Find where the given text appears and provide that cell's center as (X, Y) coordinate. 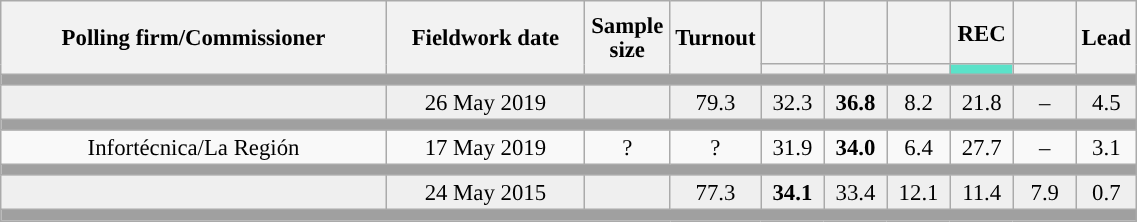
24 May 2015 (485, 194)
7.9 (1044, 194)
Lead (1106, 38)
34.1 (792, 194)
33.4 (856, 194)
12.1 (918, 194)
4.5 (1106, 102)
8.2 (918, 102)
11.4 (982, 194)
26 May 2019 (485, 102)
6.4 (918, 148)
0.7 (1106, 194)
REC (982, 32)
Turnout (716, 38)
3.1 (1106, 148)
36.8 (856, 102)
17 May 2019 (485, 148)
27.7 (982, 148)
34.0 (856, 148)
21.8 (982, 102)
Sample size (627, 38)
Infortécnica/La Región (194, 148)
32.3 (792, 102)
Polling firm/Commissioner (194, 38)
31.9 (792, 148)
79.3 (716, 102)
Fieldwork date (485, 38)
77.3 (716, 194)
